Extract the (X, Y) coordinate from the center of the cell holding the provided text.  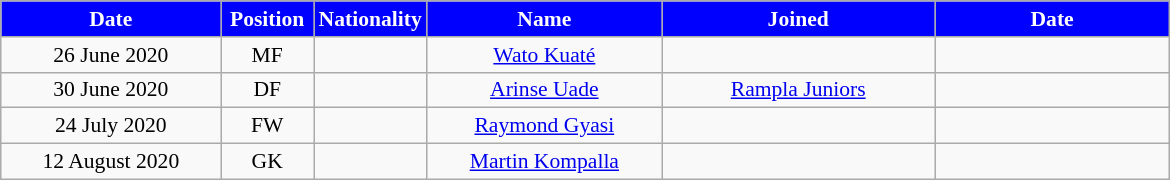
Wato Kuaté (544, 55)
24 July 2020 (111, 126)
Raymond Gyasi (544, 126)
Position (268, 19)
GK (268, 162)
DF (268, 90)
Nationality (370, 19)
30 June 2020 (111, 90)
12 August 2020 (111, 162)
FW (268, 126)
Rampla Juniors (798, 90)
Joined (798, 19)
MF (268, 55)
26 June 2020 (111, 55)
Arinse Uade (544, 90)
Martin Kompalla (544, 162)
Name (544, 19)
